From the cell containing the given text, extract its center point as (X, Y) coordinate. 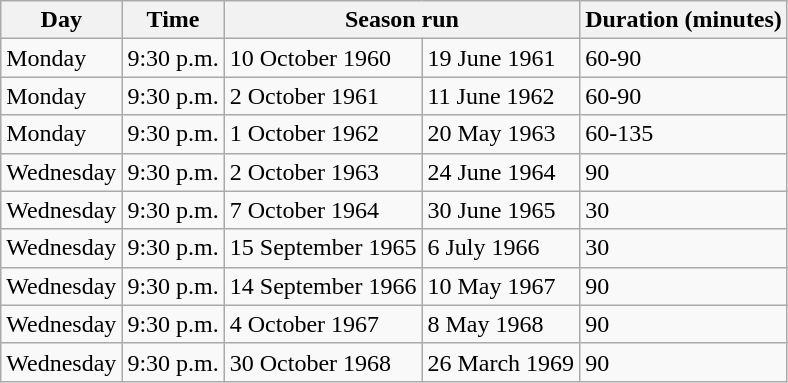
10 October 1960 (323, 58)
4 October 1967 (323, 324)
Season run (402, 20)
15 September 1965 (323, 248)
2 October 1963 (323, 172)
6 July 1966 (501, 248)
60-135 (684, 134)
30 June 1965 (501, 210)
Duration (minutes) (684, 20)
Day (62, 20)
24 June 1964 (501, 172)
1 October 1962 (323, 134)
11 June 1962 (501, 96)
7 October 1964 (323, 210)
14 September 1966 (323, 286)
30 October 1968 (323, 362)
10 May 1967 (501, 286)
20 May 1963 (501, 134)
19 June 1961 (501, 58)
2 October 1961 (323, 96)
Time (173, 20)
26 March 1969 (501, 362)
8 May 1968 (501, 324)
